Pinpoint the cell where the given text exists, returning its (X, Y) midpoint coordinate. 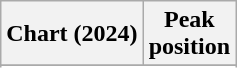
Peakposition (189, 34)
Chart (2024) (72, 34)
